Locate the cell with the specified text and output its [X, Y] center coordinate. 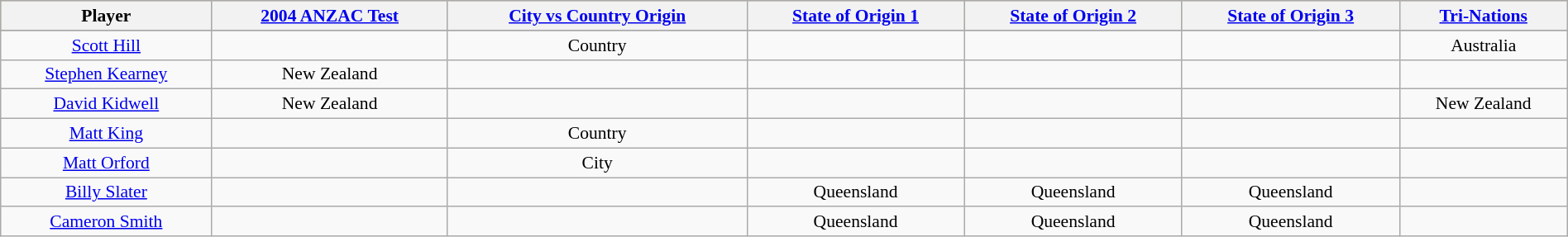
David Kidwell [106, 104]
Australia [1484, 45]
Matt King [106, 134]
Stephen Kearney [106, 74]
City vs Country Origin [597, 16]
State of Origin 2 [1073, 16]
Cameron Smith [106, 222]
2004 ANZAC Test [329, 16]
City [597, 163]
Matt Orford [106, 163]
Tri-Nations [1484, 16]
Billy Slater [106, 192]
Player [106, 16]
Scott Hill [106, 45]
State of Origin 3 [1290, 16]
State of Origin 1 [855, 16]
